Provide the [X, Y] coordinate of the cell's center where the given text is located.  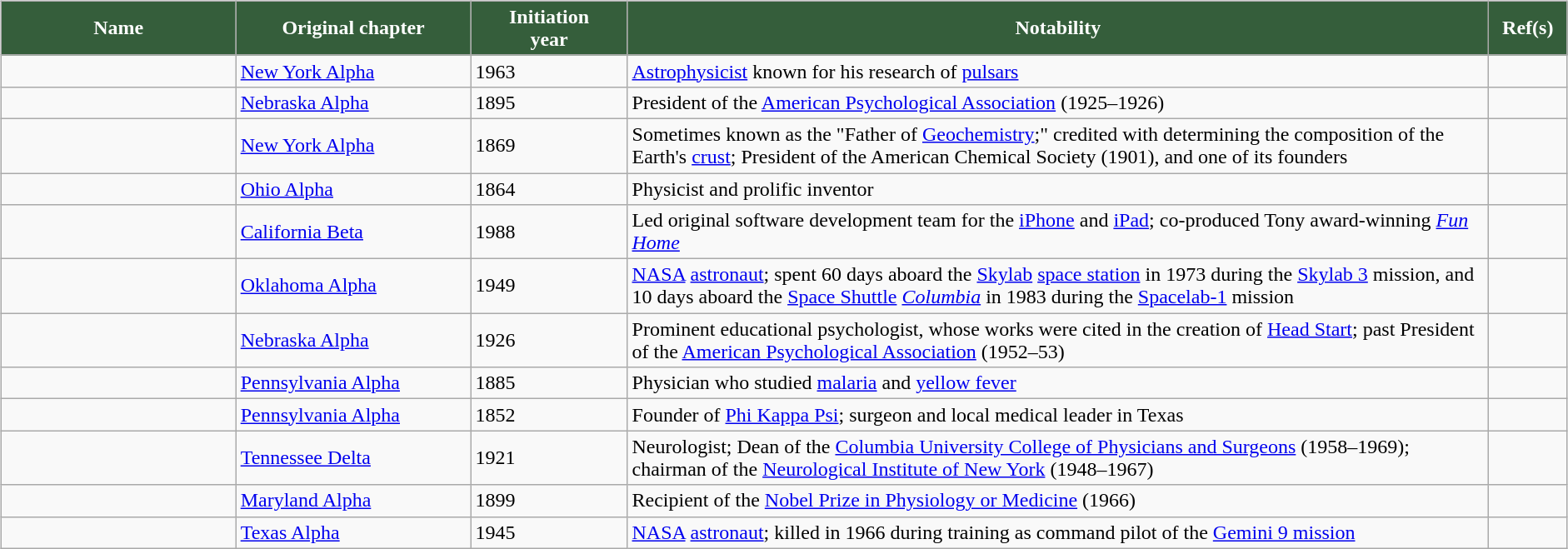
Notability [1058, 28]
Texas Alpha [353, 532]
California Beta [353, 232]
Astrophysicist known for his research of pulsars [1058, 71]
1899 [549, 501]
1963 [549, 71]
1921 [549, 458]
Oklahoma Alpha [353, 287]
Led original software development team for the iPhone and iPad; co-produced Tony award-winning Fun Home [1058, 232]
1949 [549, 287]
Ref(s) [1528, 28]
1852 [549, 415]
Physician who studied malaria and yellow fever [1058, 383]
Ohio Alpha [353, 189]
Original chapter [353, 28]
President of the American Psychological Association (1925–1926) [1058, 102]
1945 [549, 532]
Tennessee Delta [353, 458]
NASA astronaut; killed in 1966 during training as command pilot of the Gemini 9 mission [1058, 532]
Initiationyear [549, 28]
1869 [549, 145]
Maryland Alpha [353, 501]
Name [118, 28]
Founder of Phi Kappa Psi; surgeon and local medical leader in Texas [1058, 415]
1926 [549, 340]
1988 [549, 232]
Recipient of the Nobel Prize in Physiology or Medicine (1966) [1058, 501]
1895 [549, 102]
1864 [549, 189]
Physicist and prolific inventor [1058, 189]
1885 [549, 383]
